Capture the cell that displays the provided text and extract its (X, Y) central coordinate. 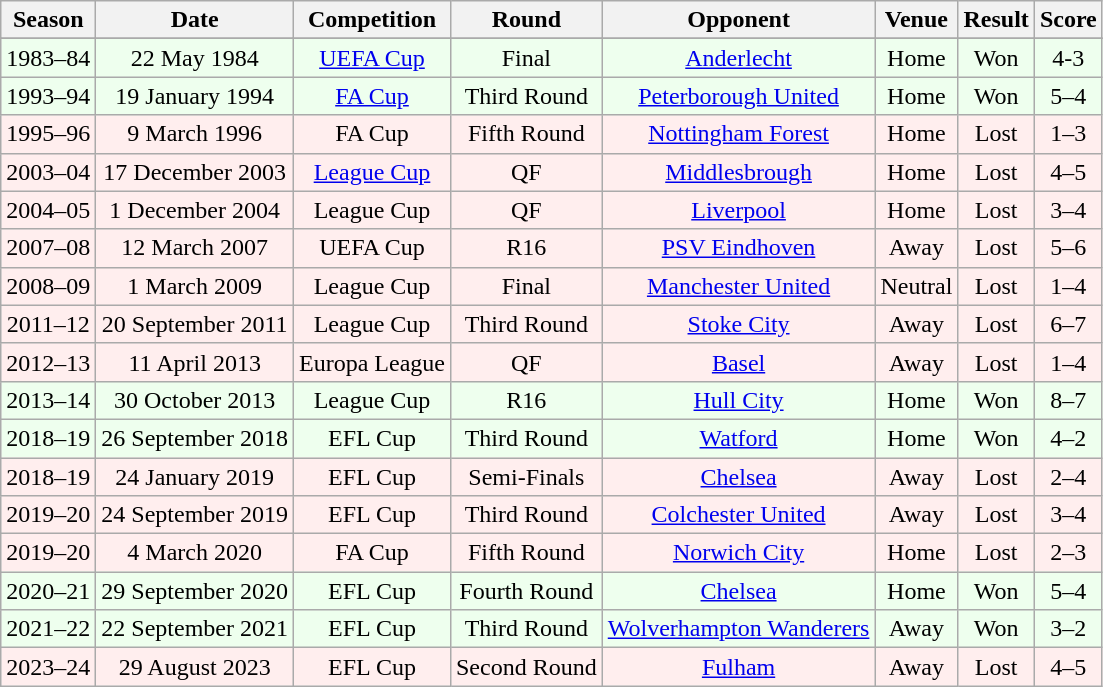
2023–24 (48, 667)
Opponent (738, 20)
PSV Eindhoven (738, 248)
Result (996, 20)
Basel (738, 362)
Nottingham Forest (738, 134)
2007–08 (48, 248)
1983–84 (48, 58)
Norwich City (738, 553)
2008–09 (48, 286)
2–3 (1068, 553)
17 December 2003 (195, 172)
11 April 2013 (195, 362)
Second Round (526, 667)
8–7 (1068, 400)
Middlesbrough (738, 172)
Score (1068, 20)
Round (526, 20)
2013–14 (48, 400)
Liverpool (738, 210)
Fulham (738, 667)
2012–13 (48, 362)
1 March 2009 (195, 286)
2–4 (1068, 477)
Competition (372, 20)
Fourth Round (526, 591)
2011–12 (48, 324)
2020–21 (48, 591)
Anderlecht (738, 58)
2021–22 (48, 629)
1–3 (1068, 134)
2004–05 (48, 210)
12 March 2007 (195, 248)
22 May 1984 (195, 58)
24 September 2019 (195, 515)
4 March 2020 (195, 553)
Manchester United (738, 286)
24 January 2019 (195, 477)
Venue (916, 20)
26 September 2018 (195, 438)
6–7 (1068, 324)
Season (48, 20)
4–2 (1068, 438)
2003–04 (48, 172)
29 September 2020 (195, 591)
Hull City (738, 400)
5–6 (1068, 248)
Peterborough United (738, 96)
9 March 1996 (195, 134)
Europa League (372, 362)
1995–96 (48, 134)
Date (195, 20)
20 September 2011 (195, 324)
29 August 2023 (195, 667)
Neutral (916, 286)
Wolverhampton Wanderers (738, 629)
1993–94 (48, 96)
4-3 (1068, 58)
1 December 2004 (195, 210)
Watford (738, 438)
19 January 1994 (195, 96)
Semi-Finals (526, 477)
3–2 (1068, 629)
Stoke City (738, 324)
22 September 2021 (195, 629)
30 October 2013 (195, 400)
Colchester United (738, 515)
